Identify which cell holds the provided text, then report its (x, y) central coordinate. 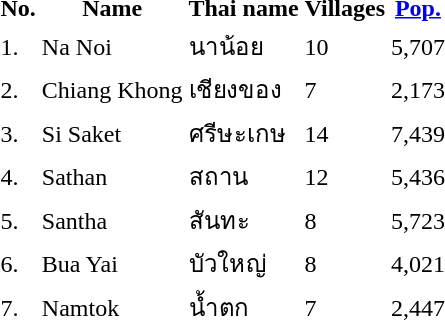
Sathan (112, 176)
Chiang Khong (112, 90)
12 (344, 176)
สถาน (244, 176)
Bua Yai (112, 264)
นาน้อย (244, 46)
10 (344, 46)
Si Saket (112, 133)
เชียงของ (244, 90)
14 (344, 133)
7 (344, 90)
สันทะ (244, 220)
บัวใหญ่ (244, 264)
Santha (112, 220)
ศรีษะเกษ (244, 133)
Na Noi (112, 46)
